Provide the [X, Y] coordinate of the cell's center where the given text is located.  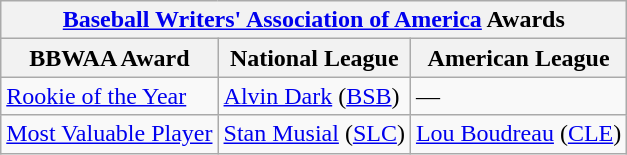
National League [314, 58]
Alvin Dark (BSB) [314, 96]
Stan Musial (SLC) [314, 134]
Rookie of the Year [110, 96]
Lou Boudreau (CLE) [518, 134]
— [518, 96]
Most Valuable Player [110, 134]
American League [518, 58]
BBWAA Award [110, 58]
Baseball Writers' Association of America Awards [314, 20]
